From the cell containing the given text, extract its center point as (x, y) coordinate. 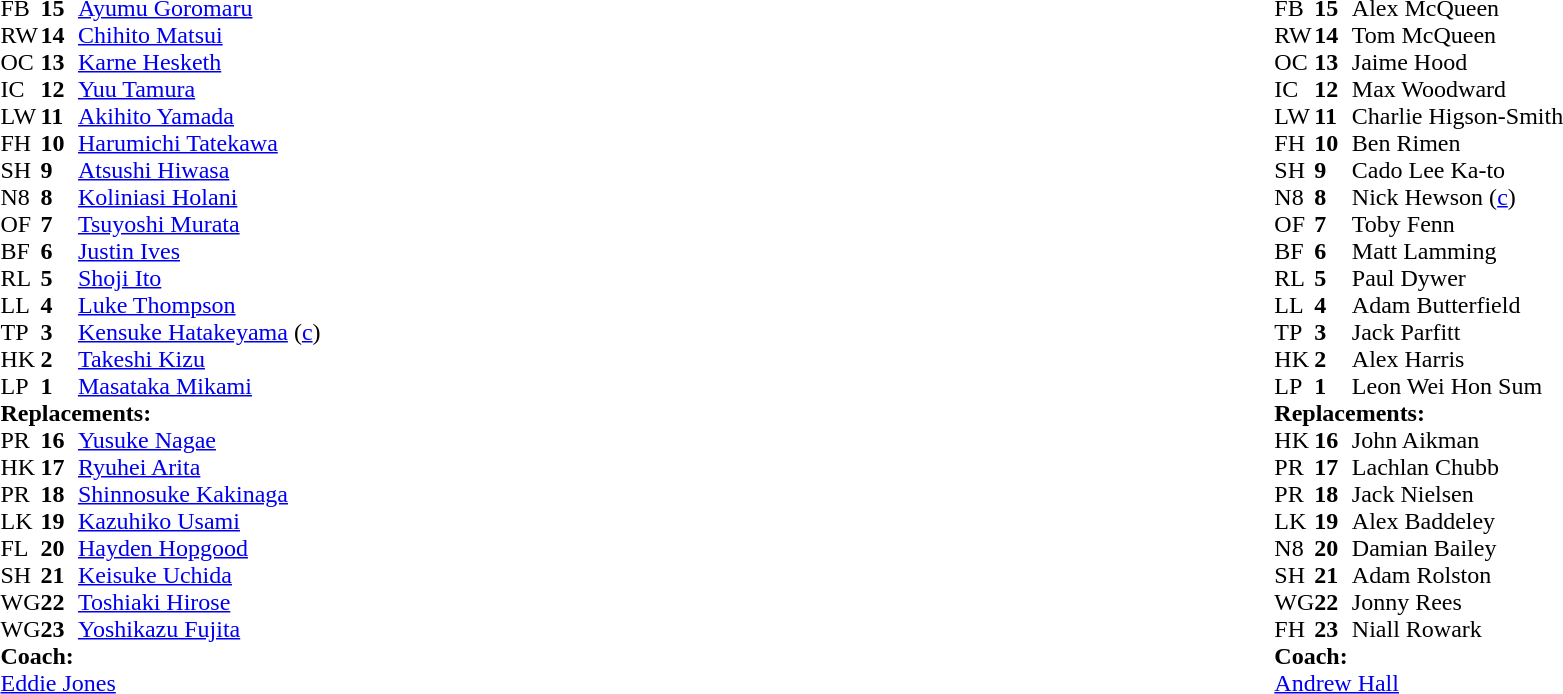
FL (20, 548)
Paul Dywer (1458, 278)
Tom McQueen (1458, 36)
Yuu Tamura (200, 90)
John Aikman (1458, 440)
Tsuyoshi Murata (200, 224)
Leon Wei Hon Sum (1458, 386)
Ryuhei Arita (200, 468)
Takeshi Kizu (200, 360)
Jonny Rees (1458, 602)
Adam Butterfield (1458, 306)
Alex Harris (1458, 360)
Jaime Hood (1458, 62)
Toshiaki Hirose (200, 602)
Akihito Yamada (200, 116)
Kensuke Hatakeyama (c) (200, 332)
Toby Fenn (1458, 224)
Jack Nielsen (1458, 494)
Koliniasi Holani (200, 198)
Jack Parfitt (1458, 332)
Niall Rowark (1458, 630)
Masataka Mikami (200, 386)
Alex Baddeley (1458, 522)
Lachlan Chubb (1458, 468)
Shinnosuke Kakinaga (200, 494)
Damian Bailey (1458, 548)
Keisuke Uchida (200, 576)
Kazuhiko Usami (200, 522)
Luke Thompson (200, 306)
Hayden Hopgood (200, 548)
Matt Lamming (1458, 252)
Charlie Higson-Smith (1458, 116)
Adam Rolston (1458, 576)
Yoshikazu Fujita (200, 630)
Max Woodward (1458, 90)
Ben Rimen (1458, 144)
Nick Hewson (c) (1458, 198)
Atsushi Hiwasa (200, 170)
Yusuke Nagae (200, 440)
Chihito Matsui (200, 36)
Justin Ives (200, 252)
Shoji Ito (200, 278)
Cado Lee Ka-to (1458, 170)
Harumichi Tatekawa (200, 144)
Karne Hesketh (200, 62)
